Search for the cell housing the specified text and yield its [X, Y] center coordinate. 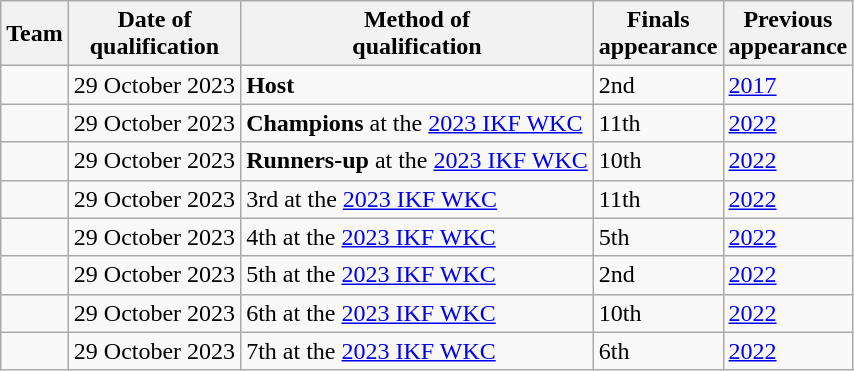
Champions at the 2023 IKF WKC [418, 123]
2017 [788, 85]
Team [35, 34]
5th [658, 237]
6th at the 2023 IKF WKC [418, 313]
Date ofqualification [154, 34]
Method ofqualification [418, 34]
7th at the 2023 IKF WKC [418, 351]
Host [418, 85]
3rd at the 2023 IKF WKC [418, 199]
Finalsappearance [658, 34]
6th [658, 351]
Runners-up at the 2023 IKF WKC [418, 161]
4th at the 2023 IKF WKC [418, 237]
5th at the 2023 IKF WKC [418, 275]
Previousappearance [788, 34]
